Return (X, Y) of the center of cell containing provided text 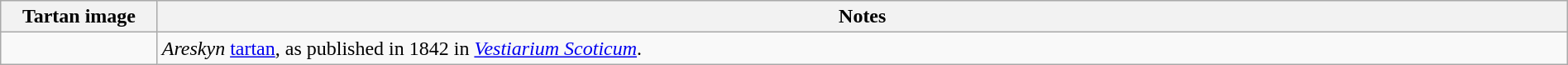
Notes (862, 17)
Tartan image (79, 17)
Areskyn tartan, as published in 1842 in Vestiarium Scoticum. (862, 48)
